Return [x, y] of the center of cell containing provided text 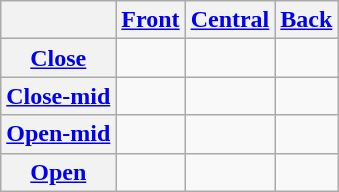
Close-mid [58, 96]
Front [150, 20]
Close [58, 58]
Open [58, 172]
Back [306, 20]
Open-mid [58, 134]
Central [230, 20]
